Extract the (x, y) coordinate from the center of the cell holding the provided text.  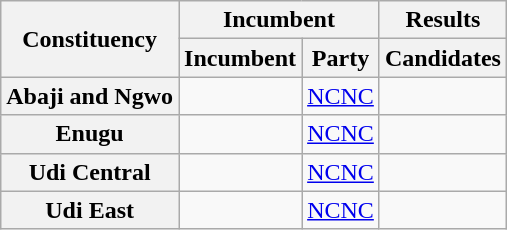
Constituency (90, 39)
Results (442, 20)
Enugu (90, 134)
Candidates (442, 58)
Abaji and Ngwo (90, 96)
Udi Central (90, 172)
Party (341, 58)
Udi East (90, 210)
